Search for the cell housing the specified text and yield its (x, y) center coordinate. 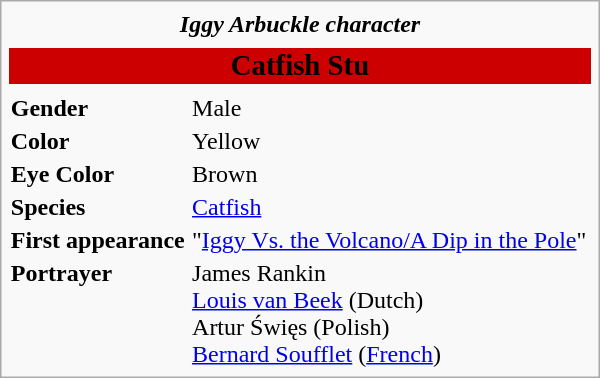
Eye Color (98, 174)
Brown (391, 174)
Catfish (391, 207)
Male (391, 108)
"Iggy Vs. the Volcano/A Dip in the Pole" (391, 240)
Species (98, 207)
Gender (98, 108)
James RankinLouis van Beek (Dutch)Artur Święs (Polish) Bernard Soufflet (French) (391, 314)
Color (98, 141)
Portrayer (98, 314)
Catfish Stu (300, 66)
First appearance (98, 240)
Yellow (391, 141)
Iggy Arbuckle character (300, 24)
